Identify which cell holds the provided text, then report its [x, y] central coordinate. 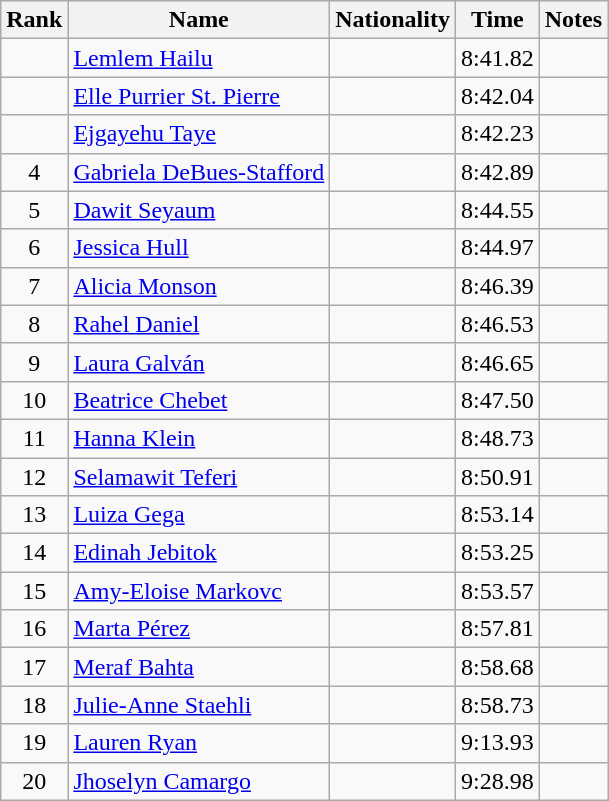
Edinah Jebitok [199, 553]
9:28.98 [497, 781]
8:58.73 [497, 705]
8:48.73 [497, 438]
20 [34, 781]
8:44.55 [497, 210]
8:57.81 [497, 629]
Time [497, 20]
8:50.91 [497, 477]
8:42.04 [497, 96]
Amy-Eloise Markovc [199, 591]
8:53.25 [497, 553]
Meraf Bahta [199, 667]
8:46.53 [497, 324]
10 [34, 400]
8:58.68 [497, 667]
8:46.39 [497, 286]
8 [34, 324]
18 [34, 705]
Marta Pérez [199, 629]
8:47.50 [497, 400]
16 [34, 629]
Nationality [393, 20]
Rank [34, 20]
17 [34, 667]
Laura Galván [199, 362]
6 [34, 248]
8:42.23 [497, 134]
4 [34, 172]
9 [34, 362]
Elle Purrier St. Pierre [199, 96]
Ejgayehu Taye [199, 134]
Beatrice Chebet [199, 400]
Rahel Daniel [199, 324]
Julie-Anne Staehli [199, 705]
9:13.93 [497, 743]
Notes [573, 20]
7 [34, 286]
Jessica Hull [199, 248]
13 [34, 515]
Dawit Seyaum [199, 210]
Luiza Gega [199, 515]
8:46.65 [497, 362]
Hanna Klein [199, 438]
5 [34, 210]
Selamawit Teferi [199, 477]
19 [34, 743]
12 [34, 477]
14 [34, 553]
11 [34, 438]
8:53.57 [497, 591]
8:53.14 [497, 515]
8:44.97 [497, 248]
8:42.89 [497, 172]
Alicia Monson [199, 286]
15 [34, 591]
Gabriela DeBues-Stafford [199, 172]
Lemlem Hailu [199, 58]
Name [199, 20]
Jhoselyn Camargo [199, 781]
Lauren Ryan [199, 743]
8:41.82 [497, 58]
